For the text-containing cell, return its midpoint in (X, Y) coordinate format. 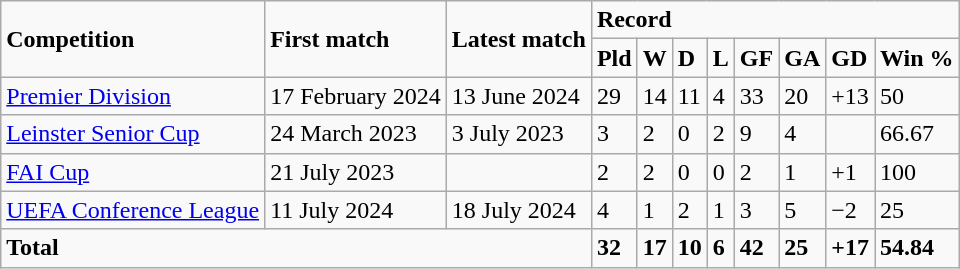
+1 (850, 172)
21 July 2023 (356, 172)
32 (614, 248)
17 February 2024 (356, 96)
13 June 2024 (518, 96)
11 (690, 96)
100 (916, 172)
17 (654, 248)
6 (720, 248)
3 July 2023 (518, 134)
Latest match (518, 39)
18 July 2024 (518, 210)
54.84 (916, 248)
FAI Cup (133, 172)
−2 (850, 210)
Premier Division (133, 96)
50 (916, 96)
UEFA Conference League (133, 210)
9 (756, 134)
20 (802, 96)
Competition (133, 39)
GD (850, 58)
+13 (850, 96)
Pld (614, 58)
D (690, 58)
+17 (850, 248)
L (720, 58)
Leinster Senior Cup (133, 134)
Win % (916, 58)
W (654, 58)
5 (802, 210)
66.67 (916, 134)
10 (690, 248)
29 (614, 96)
GF (756, 58)
24 March 2023 (356, 134)
First match (356, 39)
14 (654, 96)
11 July 2024 (356, 210)
42 (756, 248)
Total (296, 248)
33 (756, 96)
GA (802, 58)
Record (775, 20)
